Identify which cell holds the provided text, then report its (x, y) central coordinate. 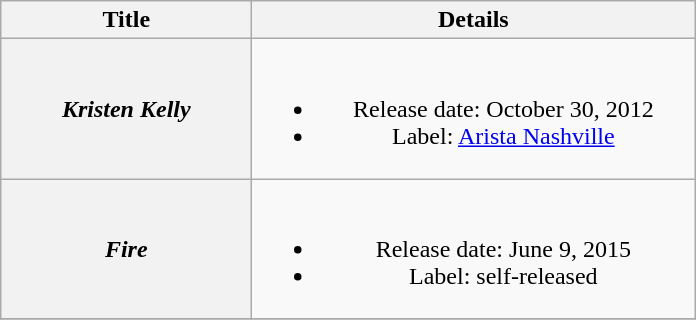
Title (126, 20)
Release date: June 9, 2015Label: self-released (474, 249)
Fire (126, 249)
Kristen Kelly (126, 109)
Details (474, 20)
Release date: October 30, 2012Label: Arista Nashville (474, 109)
